Identify which cell holds the provided text, then report its (X, Y) central coordinate. 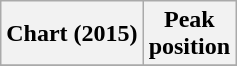
Peakposition (189, 34)
Chart (2015) (72, 34)
